Search for the cell housing the specified text and yield its [x, y] center coordinate. 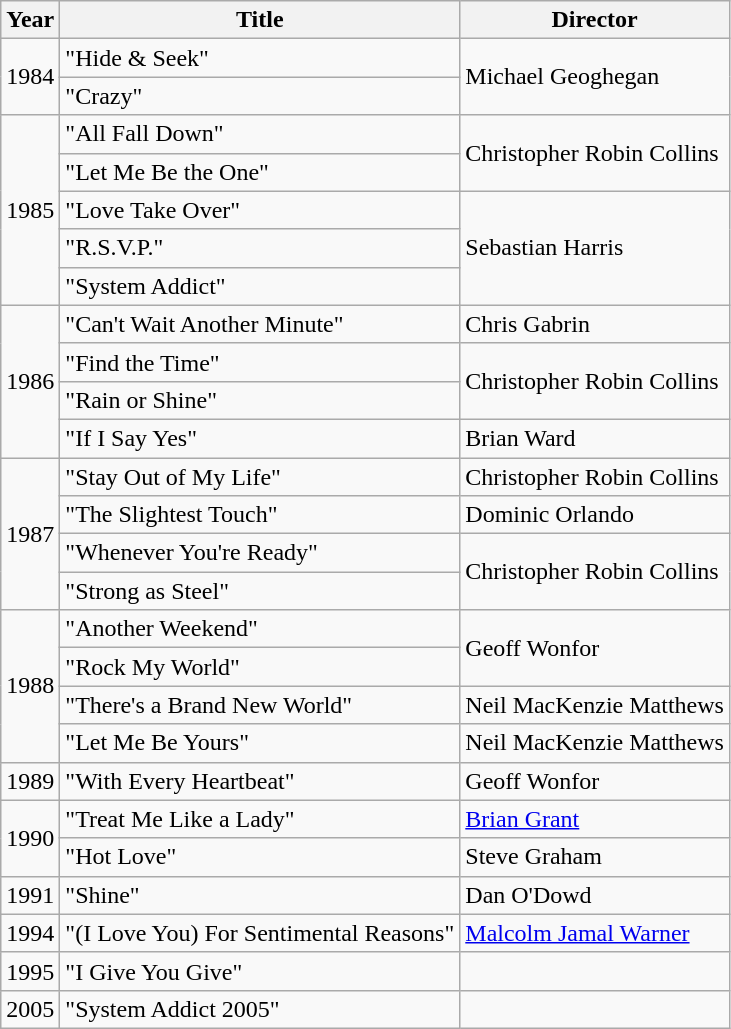
"System Addict" [260, 286]
Michael Geoghegan [595, 77]
"If I Say Yes" [260, 438]
"Let Me Be Yours" [260, 743]
1995 [30, 971]
"With Every Heartbeat" [260, 781]
Dan O'Dowd [595, 895]
Chris Gabrin [595, 324]
"Strong as Steel" [260, 591]
"Shine" [260, 895]
1990 [30, 838]
1986 [30, 381]
"Whenever You're Ready" [260, 553]
"There's a Brand New World" [260, 705]
1984 [30, 77]
"Can't Wait Another Minute" [260, 324]
"Love Take Over" [260, 210]
"(I Love You) For Sentimental Reasons" [260, 933]
1985 [30, 210]
1988 [30, 686]
Brian Grant [595, 819]
"Let Me Be the One" [260, 172]
Malcolm Jamal Warner [595, 933]
"Rain or Shine" [260, 400]
2005 [30, 1009]
Steve Graham [595, 857]
"Stay Out of My Life" [260, 477]
"Hide & Seek" [260, 58]
"Treat Me Like a Lady" [260, 819]
"The Slightest Touch" [260, 515]
"Crazy" [260, 96]
"Rock My World" [260, 667]
Dominic Orlando [595, 515]
Brian Ward [595, 438]
Sebastian Harris [595, 248]
"Another Weekend" [260, 629]
"Find the Time" [260, 362]
"All Fall Down" [260, 134]
1987 [30, 534]
Year [30, 20]
"Hot Love" [260, 857]
Director [595, 20]
1994 [30, 933]
1989 [30, 781]
"System Addict 2005" [260, 1009]
"I Give You Give" [260, 971]
Title [260, 20]
1991 [30, 895]
"R.S.V.P." [260, 248]
